Identify which cell holds the provided text, then report its (X, Y) central coordinate. 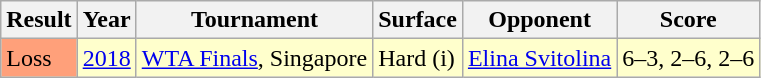
Year (106, 20)
WTA Finals, Singapore (254, 58)
Tournament (254, 20)
2018 (106, 58)
Elina Svitolina (539, 58)
6–3, 2–6, 2–6 (688, 58)
Surface (418, 20)
Score (688, 20)
Opponent (539, 20)
Hard (i) (418, 58)
Result (39, 20)
Loss (39, 58)
